Detect which cell encompasses the target text, then output its (x, y) center coordinate. 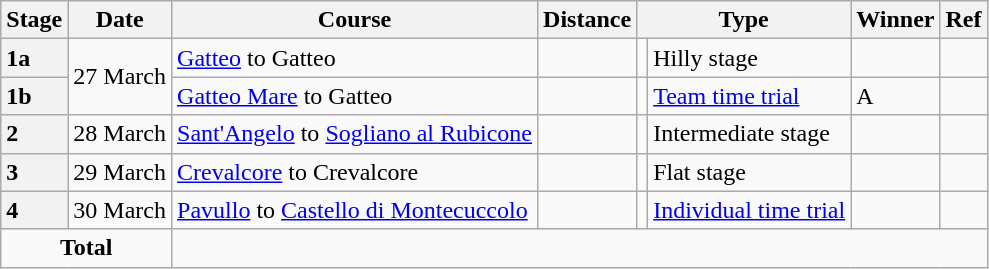
1a (34, 58)
3 (34, 172)
Winner (896, 20)
Course (355, 20)
Team time trial (750, 96)
Type (744, 20)
Total (86, 248)
A (896, 96)
Distance (588, 20)
Gatteo Mare to Gatteo (355, 96)
30 March (120, 210)
2 (34, 134)
Crevalcore to Crevalcore (355, 172)
27 March (120, 77)
Gatteo to Gatteo (355, 58)
Ref (964, 20)
Individual time trial (750, 210)
Pavullo to Castello di Montecuccolo (355, 210)
4 (34, 210)
Hilly stage (750, 58)
Date (120, 20)
29 March (120, 172)
Sant'Angelo to Sogliano al Rubicone (355, 134)
28 March (120, 134)
Stage (34, 20)
1b (34, 96)
Flat stage (750, 172)
Intermediate stage (750, 134)
